Pinpoint the cell where the given text exists, returning its [X, Y] midpoint coordinate. 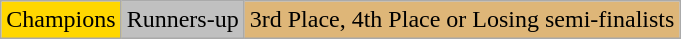
Champions [61, 20]
3rd Place, 4th Place or Losing semi-finalists [462, 20]
Runners-up [182, 20]
